Return the [x, y] coordinate for the center point of the cell that contains the specified text.  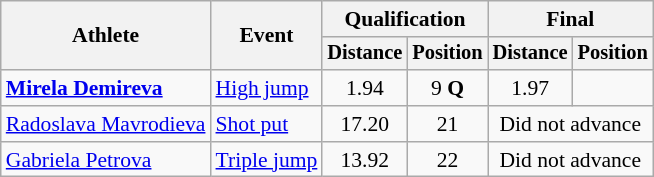
Did not advance [570, 124]
Qualification [404, 19]
9 Q [447, 88]
Mirela Demireva [106, 88]
Athlete [106, 36]
Event [266, 36]
1.94 [364, 88]
High jump [266, 88]
Final [570, 19]
21 [447, 124]
Radoslava Mavrodieva [106, 124]
Shot put [266, 124]
1.97 [530, 88]
17.20 [364, 124]
